Return [x, y] of the center of cell containing provided text 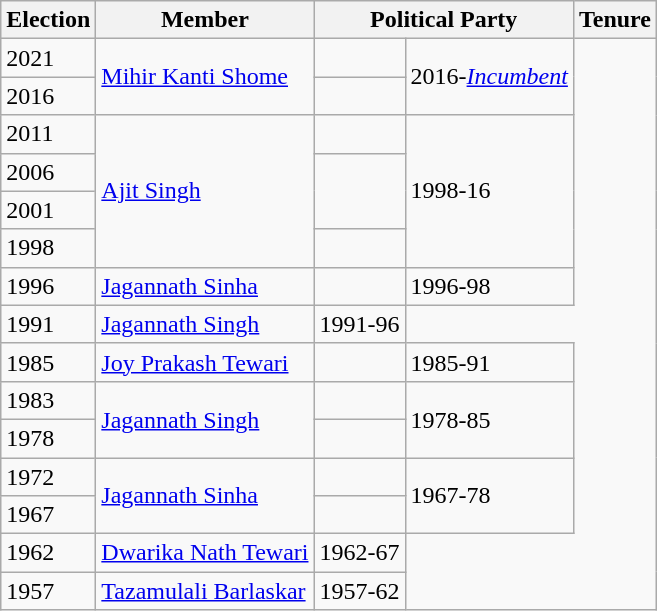
1962-67 [360, 553]
1996 [48, 286]
1957-62 [360, 591]
1998 [48, 248]
1967 [48, 515]
2021 [48, 58]
Political Party [444, 20]
Joy Prakash Tewari [205, 362]
1996-98 [489, 286]
2001 [48, 210]
1985-91 [489, 362]
2011 [48, 134]
Member [205, 20]
2016-Incumbent [489, 77]
Ajit Singh [205, 191]
1962 [48, 553]
1972 [48, 477]
1978-85 [489, 419]
Mihir Kanti Shome [205, 77]
Tazamulali Barlaskar [205, 591]
2016 [48, 96]
1957 [48, 591]
1967-78 [489, 496]
1991 [48, 324]
1983 [48, 400]
Tenure [614, 20]
1991-96 [360, 324]
1978 [48, 438]
Election [48, 20]
2006 [48, 172]
Dwarika Nath Tewari [205, 553]
1985 [48, 362]
1998-16 [489, 191]
